For the text-containing cell, return its midpoint in (X, Y) coordinate format. 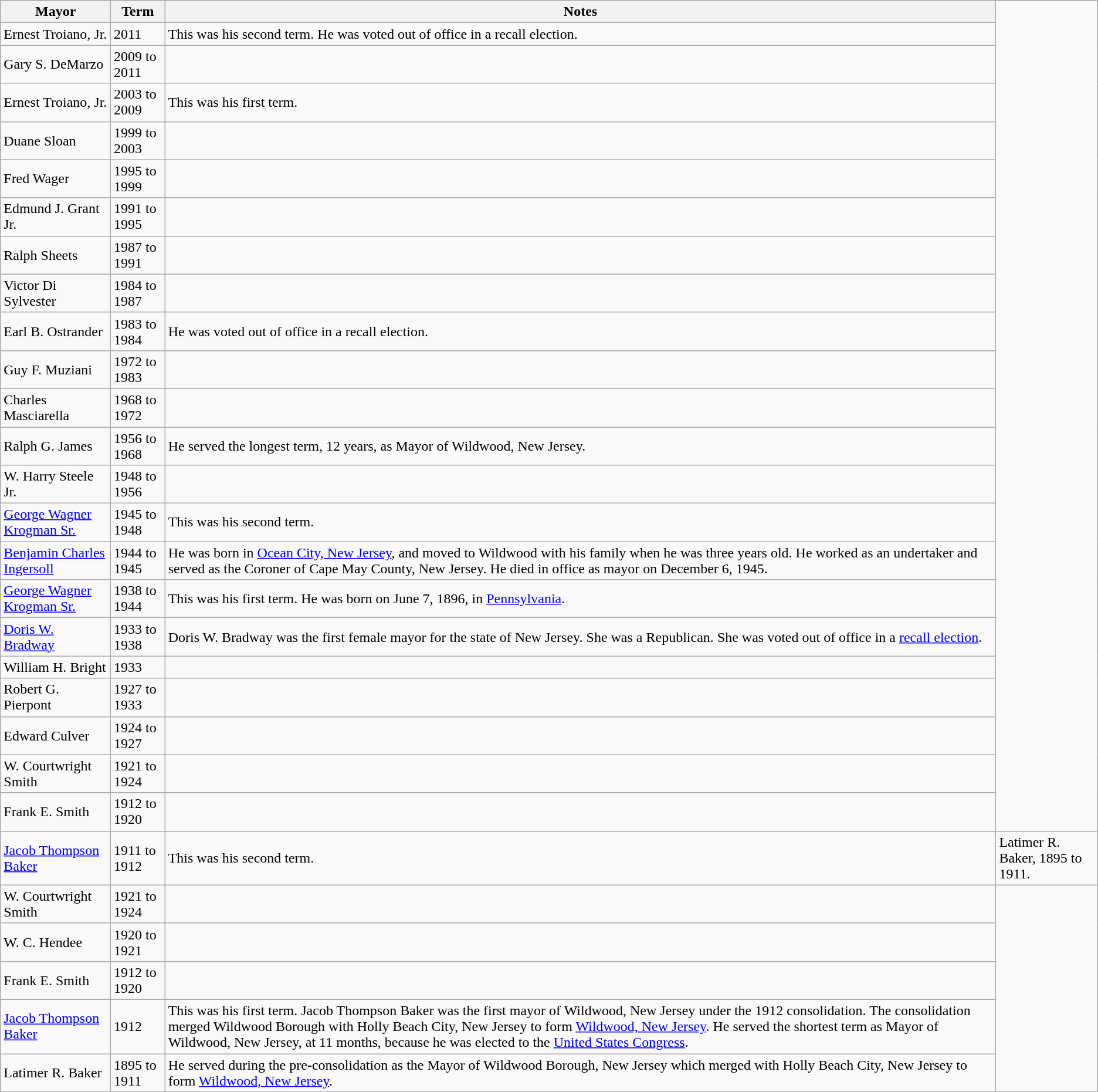
2011 (138, 34)
1933 (138, 667)
Earl B. Ostrander (56, 331)
He was voted out of office in a recall election. (581, 331)
Benjamin Charles Ingersoll (56, 561)
1948 to 1956 (138, 485)
Gary S. DeMarzo (56, 65)
Latimer R. Baker (56, 1073)
1972 to 1983 (138, 370)
W. Harry Steele Jr. (56, 485)
Latimer R. Baker, 1895 to 1911. (1046, 858)
Ralph G. James (56, 446)
Duane Sloan (56, 141)
1944 to 1945 (138, 561)
Notes (581, 12)
1911 to 1912 (138, 858)
Term (138, 12)
This was his first term. He was born on June 7, 1896, in Pennsylvania. (581, 599)
Doris W. Bradway was the first female mayor for the state of New Jersey. She was a Republican. She was voted out of office in a recall election. (581, 637)
1987 to 1991 (138, 255)
Ralph Sheets (56, 255)
Victor Di Sylvester (56, 293)
1984 to 1987 (138, 293)
1945 to 1948 (138, 522)
1920 to 1921 (138, 942)
W. C. Hendee (56, 942)
2003 to 2009 (138, 102)
1924 to 1927 (138, 736)
1938 to 1944 (138, 599)
Mayor (56, 12)
1927 to 1933 (138, 697)
This was his first term. (581, 102)
1933 to 1938 (138, 637)
1968 to 1972 (138, 407)
He served the longest term, 12 years, as Mayor of Wildwood, New Jersey. (581, 446)
Edward Culver (56, 736)
1999 to 2003 (138, 141)
Charles Masciarella (56, 407)
1956 to 1968 (138, 446)
Guy F. Muziani (56, 370)
1995 to 1999 (138, 178)
1895 to 1911 (138, 1073)
William H. Bright (56, 667)
1983 to 1984 (138, 331)
This was his second term. He was voted out of office in a recall election. (581, 34)
2009 to 2011 (138, 65)
Robert G. Pierpont (56, 697)
Fred Wager (56, 178)
1912 (138, 1026)
Doris W. Bradway (56, 637)
1991 to 1995 (138, 217)
Edmund J. Grant Jr. (56, 217)
